Detect which cell encompasses the target text, then output its [x, y] center coordinate. 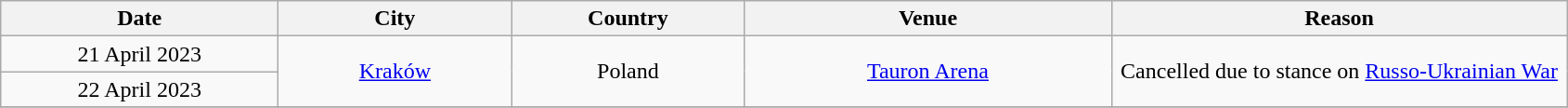
City [395, 19]
Country [628, 19]
Reason [1339, 19]
Venue [928, 19]
Date [139, 19]
Tauron Arena [928, 72]
Kraków [395, 72]
22 April 2023 [139, 89]
Cancelled due to stance on Russo-Ukrainian War [1339, 72]
Poland [628, 72]
21 April 2023 [139, 54]
